Determine the (X, Y) coordinate at the center of the cell enclosing the given text.  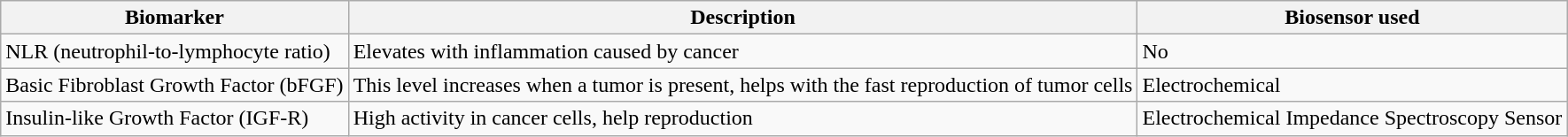
No (1352, 51)
Insulin-like Growth Factor (IGF-R) (175, 118)
Biomarker (175, 18)
Electrochemical Impedance Spectroscopy Sensor (1352, 118)
Electrochemical (1352, 85)
Biosensor used (1352, 18)
This level increases when a tumor is present, helps with the fast reproduction of tumor cells (742, 85)
NLR (neutrophil-to-lymphocyte ratio) (175, 51)
High activity in cancer cells, help reproduction (742, 118)
Basic Fibroblast Growth Factor (bFGF) (175, 85)
Description (742, 18)
Elevates with inflammation caused by cancer (742, 51)
